Output the [X, Y] coordinate of the center of the cell containing the given text.  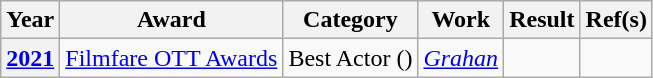
Category [350, 20]
Grahan [461, 58]
Award [172, 20]
Result [542, 20]
Ref(s) [616, 20]
Best Actor () [350, 58]
Year [30, 20]
Filmfare OTT Awards [172, 58]
2021 [30, 58]
Work [461, 20]
